Pinpoint the cell where the given text exists, returning its [x, y] midpoint coordinate. 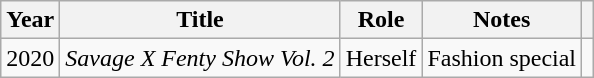
Herself [381, 58]
Year [30, 20]
Role [381, 20]
Notes [502, 20]
Title [200, 20]
Savage X Fenty Show Vol. 2 [200, 58]
2020 [30, 58]
Fashion special [502, 58]
